Extract the [X, Y] coordinate from the center of the cell holding the provided text.  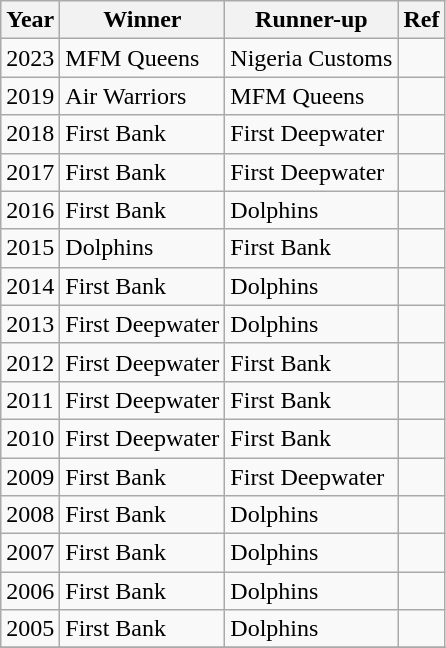
2023 [30, 58]
Ref [422, 20]
2015 [30, 248]
Year [30, 20]
2010 [30, 438]
Winner [142, 20]
Nigeria Customs [312, 58]
2007 [30, 553]
2009 [30, 477]
2017 [30, 172]
2012 [30, 362]
2008 [30, 515]
2018 [30, 134]
2016 [30, 210]
2005 [30, 629]
2014 [30, 286]
2011 [30, 400]
2006 [30, 591]
2013 [30, 324]
2019 [30, 96]
Runner-up [312, 20]
Air Warriors [142, 96]
